For the text-containing cell, return its midpoint in [x, y] coordinate format. 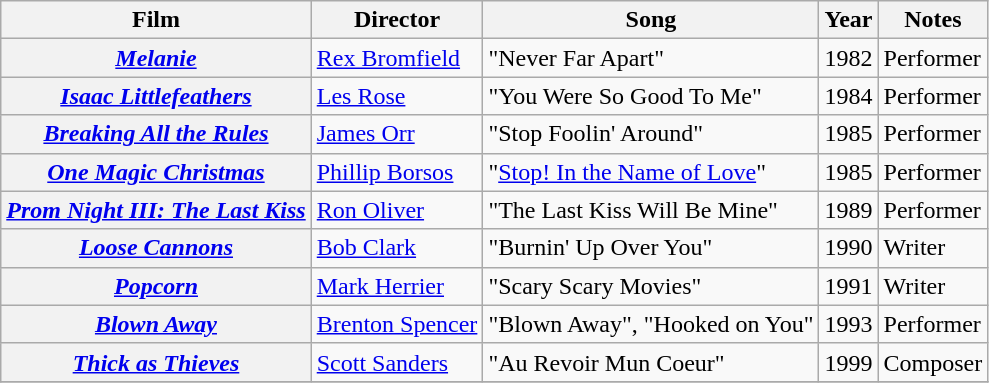
Ron Oliver [397, 210]
1990 [848, 248]
Year [848, 20]
Brenton Spencer [397, 324]
"Scary Scary Movies" [651, 286]
1999 [848, 362]
1991 [848, 286]
"Never Far Apart" [651, 58]
Director [397, 20]
Blown Away [156, 324]
Popcorn [156, 286]
"Blown Away", "Hooked on You" [651, 324]
One Magic Christmas [156, 172]
James Orr [397, 134]
Loose Cannons [156, 248]
Film [156, 20]
Composer [933, 362]
1982 [848, 58]
"You Were So Good To Me" [651, 96]
Mark Herrier [397, 286]
Les Rose [397, 96]
Phillip Borsos [397, 172]
"Burnin' Up Over You" [651, 248]
"Stop! In the Name of Love" [651, 172]
Scott Sanders [397, 362]
"The Last Kiss Will Be Mine" [651, 210]
Prom Night III: The Last Kiss [156, 210]
Breaking All the Rules [156, 134]
1993 [848, 324]
"Stop Foolin' Around" [651, 134]
Melanie [156, 58]
1989 [848, 210]
Thick as Thieves [156, 362]
Isaac Littlefeathers [156, 96]
Rex Bromfield [397, 58]
1984 [848, 96]
Song [651, 20]
Notes [933, 20]
"Au Revoir Mun Coeur" [651, 362]
Bob Clark [397, 248]
